Scan for the cell matching the given text and deliver its (x, y) coordinate at center. 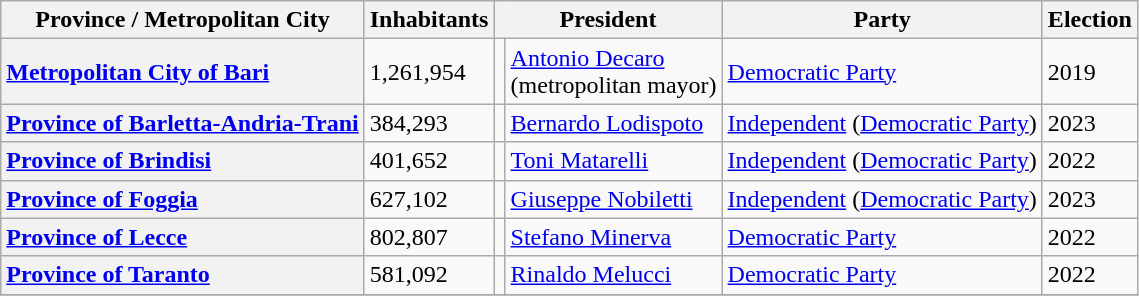
Antonio Decaro(metropolitan mayor) (614, 72)
581,092 (429, 275)
2019 (1090, 72)
401,652 (429, 161)
Election (1090, 20)
Metropolitan City of Bari (182, 72)
Province of Lecce (182, 237)
Province of Foggia (182, 199)
802,807 (429, 237)
Bernardo Lodispoto (614, 123)
Rinaldo Melucci (614, 275)
Party (882, 20)
Toni Matarelli (614, 161)
Province / Metropolitan City (182, 20)
384,293 (429, 123)
Province of Barletta-Andria-Trani (182, 123)
President (608, 20)
Stefano Minerva (614, 237)
Inhabitants (429, 20)
Giuseppe Nobiletti (614, 199)
Province of Taranto (182, 275)
627,102 (429, 199)
Province of Brindisi (182, 161)
1,261,954 (429, 72)
